Provide the [x, y] coordinate of the cell's center where the given text is located.  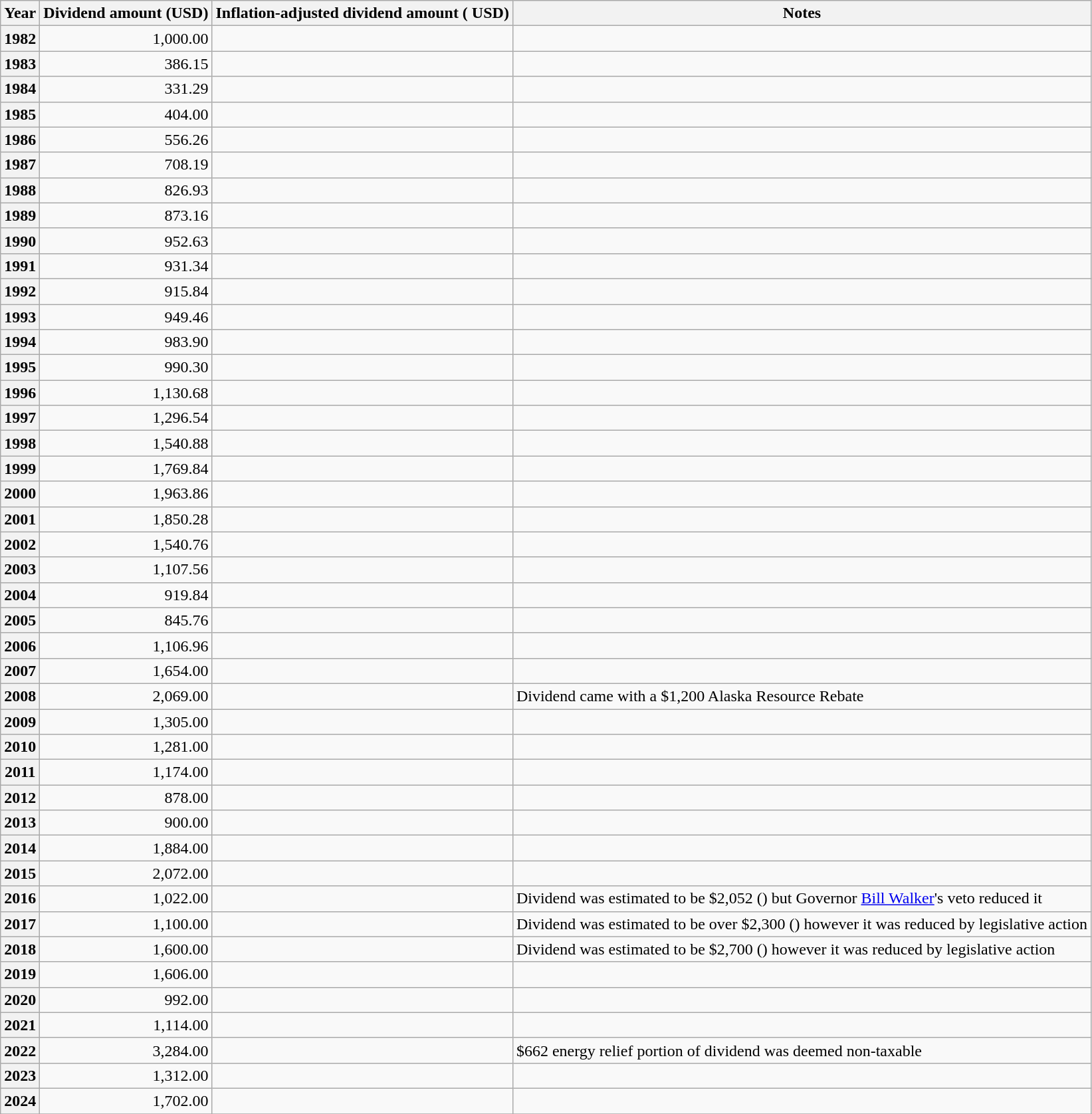
1,022.00 [126, 899]
1994 [20, 342]
Dividend was estimated to be over $2,300 () however it was reduced by legislative action [802, 924]
1,540.88 [126, 443]
1,600.00 [126, 949]
983.90 [126, 342]
1984 [20, 89]
1,769.84 [126, 469]
2016 [20, 899]
992.00 [126, 1000]
Dividend amount (USD) [126, 13]
2010 [20, 747]
Dividend was estimated to be $2,052 () but Governor Bill Walker's veto reduced it [802, 899]
3,284.00 [126, 1050]
$662 energy relief portion of dividend was deemed non-taxable [802, 1050]
2019 [20, 974]
1996 [20, 393]
1,884.00 [126, 848]
2017 [20, 924]
1992 [20, 291]
919.84 [126, 595]
1988 [20, 190]
2011 [20, 772]
2006 [20, 645]
Year [20, 13]
2012 [20, 798]
708.19 [126, 165]
1,281.00 [126, 747]
1997 [20, 418]
2001 [20, 519]
2014 [20, 848]
826.93 [126, 190]
2020 [20, 1000]
2,069.00 [126, 696]
952.63 [126, 241]
Inflation-adjusted dividend amount ( USD) [362, 13]
915.84 [126, 291]
Notes [802, 13]
1,850.28 [126, 519]
1987 [20, 165]
1985 [20, 114]
1998 [20, 443]
1,174.00 [126, 772]
2004 [20, 595]
2003 [20, 570]
1982 [20, 39]
1,106.96 [126, 645]
1,305.00 [126, 721]
1,606.00 [126, 974]
1983 [20, 64]
2018 [20, 949]
1,100.00 [126, 924]
1,130.68 [126, 393]
1993 [20, 317]
2023 [20, 1075]
931.34 [126, 266]
Dividend was estimated to be $2,700 () however it was reduced by legislative action [802, 949]
873.16 [126, 215]
2021 [20, 1025]
1,540.76 [126, 544]
900.00 [126, 823]
2009 [20, 721]
1,702.00 [126, 1101]
2,072.00 [126, 873]
1,107.56 [126, 570]
1990 [20, 241]
845.76 [126, 620]
878.00 [126, 798]
1999 [20, 469]
2022 [20, 1050]
949.46 [126, 317]
1986 [20, 140]
2005 [20, 620]
2002 [20, 544]
1989 [20, 215]
2015 [20, 873]
1,000.00 [126, 39]
1,963.86 [126, 494]
331.29 [126, 89]
386.15 [126, 64]
1,114.00 [126, 1025]
990.30 [126, 368]
2008 [20, 696]
2024 [20, 1101]
1991 [20, 266]
404.00 [126, 114]
1995 [20, 368]
1,296.54 [126, 418]
2013 [20, 823]
2000 [20, 494]
2007 [20, 671]
1,312.00 [126, 1075]
Dividend came with a $1,200 Alaska Resource Rebate [802, 696]
556.26 [126, 140]
1,654.00 [126, 671]
